Determine the (X, Y) coordinate at the center of the cell enclosing the given text.  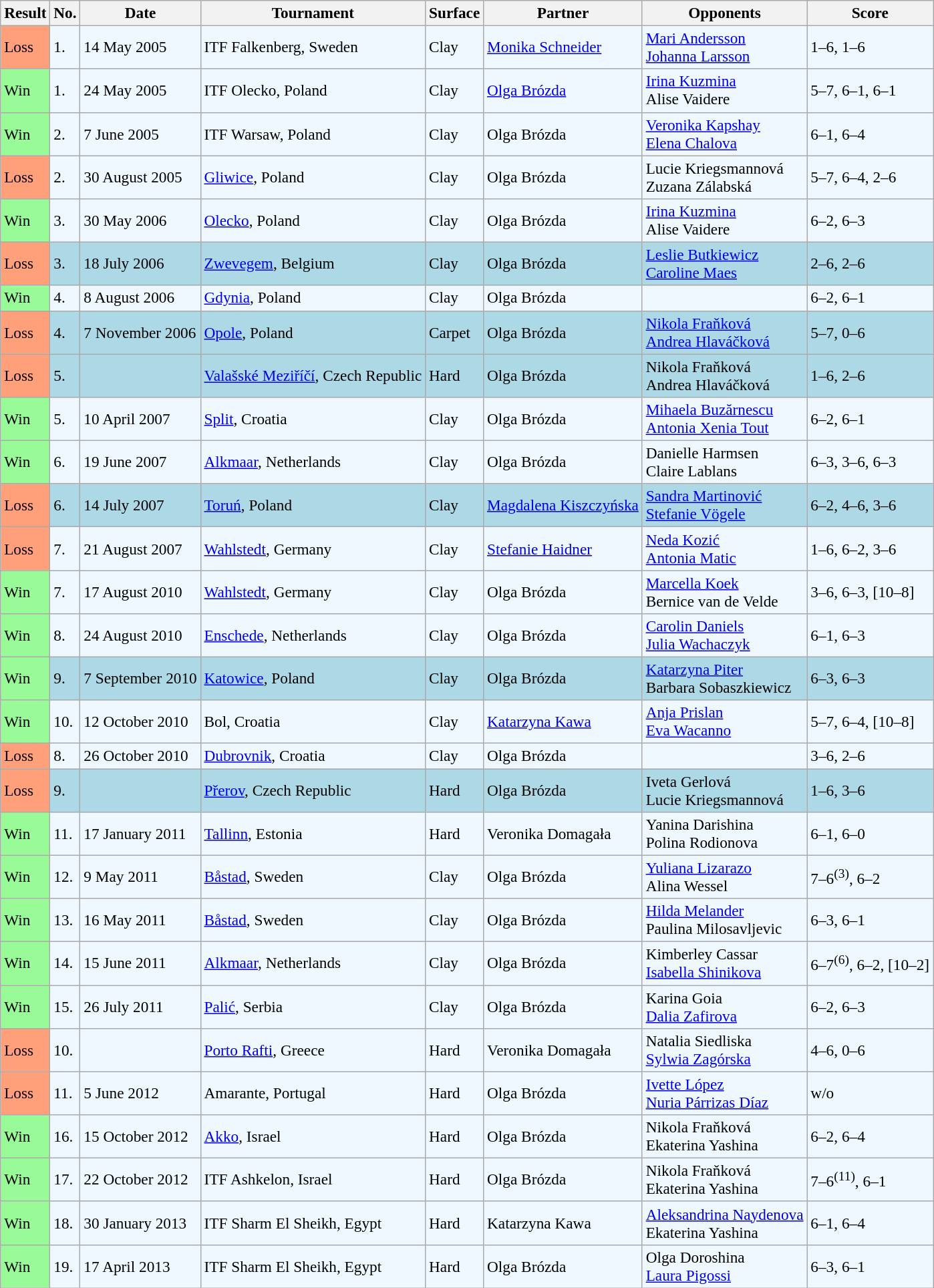
ITF Warsaw, Poland (313, 134)
w/o (870, 1093)
Hilda Melander Paulina Milosavljevic (724, 919)
Danielle Harmsen Claire Lablans (724, 462)
Kimberley Cassar Isabella Shinikova (724, 963)
Porto Rafti, Greece (313, 1050)
Gdynia, Poland (313, 298)
6–7(6), 6–2, [10–2] (870, 963)
Veronika Kapshay Elena Chalova (724, 134)
18. (65, 1223)
5–7, 6–1, 6–1 (870, 91)
5 June 2012 (140, 1093)
5–7, 0–6 (870, 333)
Magdalena Kiszczyńska (563, 505)
Surface (454, 13)
7 November 2006 (140, 333)
26 October 2010 (140, 756)
10 April 2007 (140, 418)
1–6, 3–6 (870, 790)
6–3, 6–3 (870, 679)
1–6, 6–2, 3–6 (870, 548)
Sandra Martinović Stefanie Vögele (724, 505)
6–3, 3–6, 6–3 (870, 462)
Anja Prislan Eva Wacanno (724, 721)
16. (65, 1136)
7 September 2010 (140, 679)
Tournament (313, 13)
Gliwice, Poland (313, 176)
7–6(11), 6–1 (870, 1180)
6–1, 6–3 (870, 635)
Ivette López Nuria Párrizas Díaz (724, 1093)
Natalia Siedliska Sylwia Zagórska (724, 1050)
Olecko, Poland (313, 220)
ITF Ashkelon, Israel (313, 1180)
21 August 2007 (140, 548)
1–6, 2–6 (870, 375)
1–6, 1–6 (870, 47)
ITF Olecko, Poland (313, 91)
Opole, Poland (313, 333)
Olga Doroshina Laura Pigossi (724, 1267)
Toruń, Poland (313, 505)
26 July 2011 (140, 1006)
Přerov, Czech Republic (313, 790)
18 July 2006 (140, 263)
14 July 2007 (140, 505)
Leslie Butkiewicz Caroline Maes (724, 263)
Score (870, 13)
Carolin Daniels Julia Wachaczyk (724, 635)
Katarzyna Piter Barbara Sobaszkiewicz (724, 679)
14 May 2005 (140, 47)
Result (25, 13)
12 October 2010 (140, 721)
5–7, 6–4, 2–6 (870, 176)
19 June 2007 (140, 462)
6–2, 6–4 (870, 1136)
Palić, Serbia (313, 1006)
16 May 2011 (140, 919)
Karina Goia Dalia Zafirova (724, 1006)
15 June 2011 (140, 963)
22 October 2012 (140, 1180)
Split, Croatia (313, 418)
2–6, 2–6 (870, 263)
3–6, 6–3, [10–8] (870, 592)
9 May 2011 (140, 876)
Marcella Koek Bernice van de Velde (724, 592)
15 October 2012 (140, 1136)
15. (65, 1006)
17. (65, 1180)
4–6, 0–6 (870, 1050)
5–7, 6–4, [10–8] (870, 721)
Date (140, 13)
Bol, Croatia (313, 721)
Yuliana Lizarazo Alina Wessel (724, 876)
Katowice, Poland (313, 679)
Opponents (724, 13)
Mari Andersson Johanna Larsson (724, 47)
Tallinn, Estonia (313, 834)
Partner (563, 13)
14. (65, 963)
17 August 2010 (140, 592)
24 August 2010 (140, 635)
Valašské Meziříčí, Czech Republic (313, 375)
Akko, Israel (313, 1136)
Aleksandrina Naydenova Ekaterina Yashina (724, 1223)
6–2, 4–6, 3–6 (870, 505)
7–6(3), 6–2 (870, 876)
Yanina Darishina Polina Rodionova (724, 834)
17 April 2013 (140, 1267)
24 May 2005 (140, 91)
Carpet (454, 333)
12. (65, 876)
19. (65, 1267)
Neda Kozić Antonia Matic (724, 548)
Mihaela Buzărnescu Antonia Xenia Tout (724, 418)
30 August 2005 (140, 176)
Monika Schneider (563, 47)
No. (65, 13)
8 August 2006 (140, 298)
Zwevegem, Belgium (313, 263)
Lucie Kriegsmannová Zuzana Zálabská (724, 176)
13. (65, 919)
30 May 2006 (140, 220)
30 January 2013 (140, 1223)
Stefanie Haidner (563, 548)
6–1, 6–0 (870, 834)
ITF Falkenberg, Sweden (313, 47)
3–6, 2–6 (870, 756)
17 January 2011 (140, 834)
7 June 2005 (140, 134)
Amarante, Portugal (313, 1093)
Dubrovnik, Croatia (313, 756)
Enschede, Netherlands (313, 635)
Iveta Gerlová Lucie Kriegsmannová (724, 790)
